Return the (X, Y) coordinate for the center point of the cell that contains the specified text.  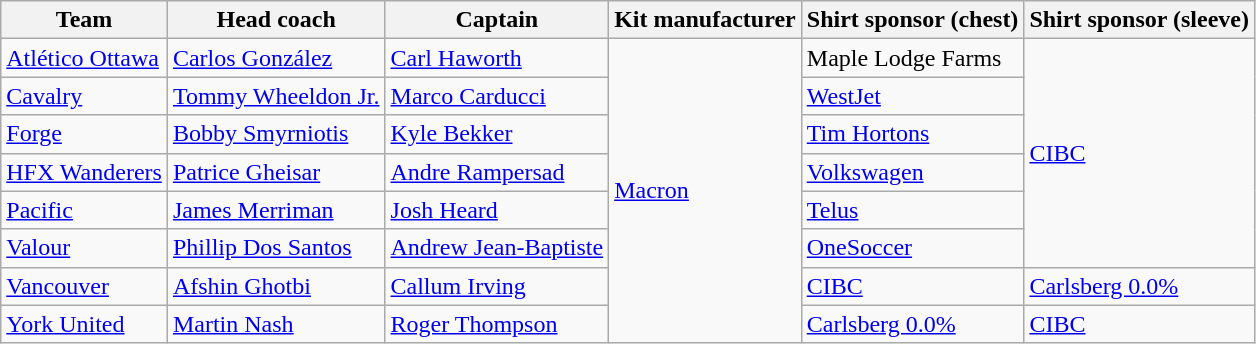
Josh Heard (497, 210)
Vancouver (84, 286)
Telus (912, 210)
Team (84, 20)
Patrice Gheisar (276, 172)
Kit manufacturer (706, 20)
Captain (497, 20)
Kyle Bekker (497, 134)
HFX Wanderers (84, 172)
Carlos González (276, 58)
Andre Rampersad (497, 172)
Carl Haworth (497, 58)
Atlético Ottawa (84, 58)
Bobby Smyrniotis (276, 134)
York United (84, 324)
Shirt sponsor (sleeve) (1140, 20)
Cavalry (84, 96)
Callum Irving (497, 286)
Marco Carducci (497, 96)
Valour (84, 248)
Pacific (84, 210)
Head coach (276, 20)
Afshin Ghotbi (276, 286)
James Merriman (276, 210)
Shirt sponsor (chest) (912, 20)
Phillip Dos Santos (276, 248)
Tim Hortons (912, 134)
Macron (706, 191)
Forge (84, 134)
Andrew Jean-Baptiste (497, 248)
WestJet (912, 96)
Volkswagen (912, 172)
Maple Lodge Farms (912, 58)
Tommy Wheeldon Jr. (276, 96)
Roger Thompson (497, 324)
Martin Nash (276, 324)
OneSoccer (912, 248)
